Locate the cell with the specified text and output its [x, y] center coordinate. 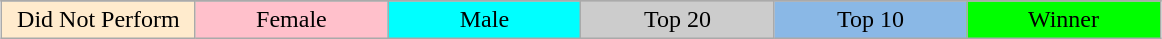
Top 20 [678, 20]
Top 10 [870, 20]
Male [484, 20]
Winner [1064, 20]
Female [292, 20]
Did Not Perform [98, 20]
